Find where the given text appears and provide that cell's center as (x, y) coordinate. 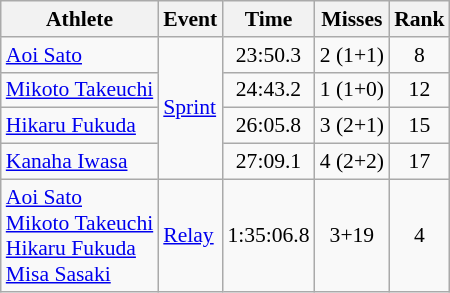
Event (190, 19)
15 (420, 126)
Misses (352, 19)
4 (2+2) (352, 162)
Aoi Sato (80, 55)
Athlete (80, 19)
24:43.2 (268, 90)
2 (1+1) (352, 55)
Rank (420, 19)
1:35:06.8 (268, 235)
3 (2+1) (352, 126)
Mikoto Takeuchi (80, 90)
17 (420, 162)
Sprint (190, 108)
Hikaru Fukuda (80, 126)
12 (420, 90)
1 (1+0) (352, 90)
3+19 (352, 235)
8 (420, 55)
Time (268, 19)
26:05.8 (268, 126)
27:09.1 (268, 162)
Aoi SatoMikoto TakeuchiHikaru FukudaMisa Sasaki (80, 235)
Relay (190, 235)
4 (420, 235)
Kanaha Iwasa (80, 162)
23:50.3 (268, 55)
